Provide the (x, y) coordinate of the cell's center where the given text is located.  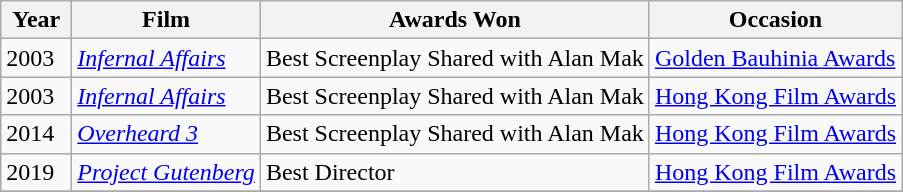
Golden Bauhinia Awards (775, 58)
Occasion (775, 20)
2014 (36, 134)
Project Gutenberg (166, 172)
Film (166, 20)
Overheard 3 (166, 134)
Best Director (454, 172)
Awards Won (454, 20)
Year (36, 20)
2019 (36, 172)
